Pinpoint the cell where the given text exists, returning its (X, Y) midpoint coordinate. 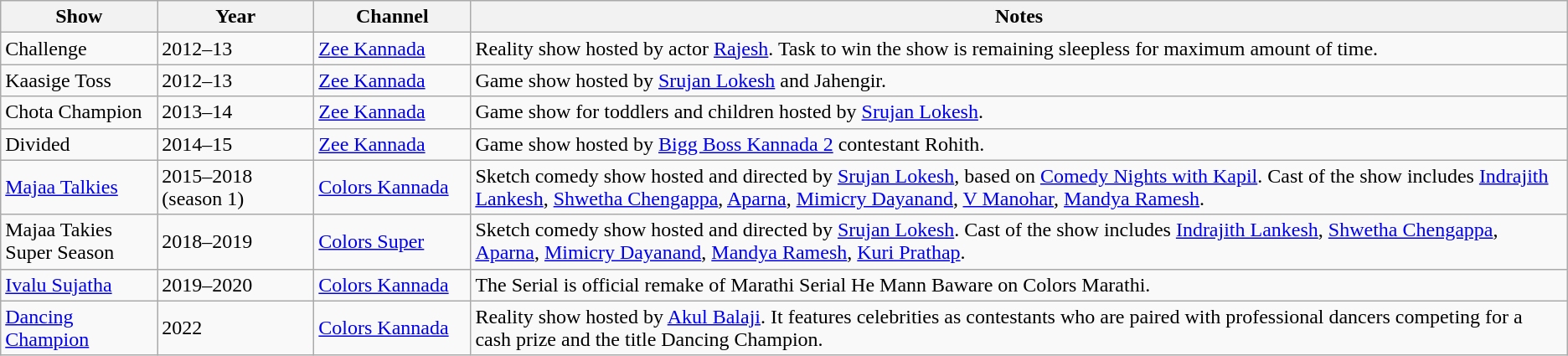
Game show for toddlers and children hosted by Srujan Lokesh. (1019, 112)
2013–14 (236, 112)
Dancing Champion (79, 328)
2018–2019 (236, 241)
Reality show hosted by actor Rajesh. Task to win the show is remaining sleepless for maximum amount of time. (1019, 49)
Majaa Takies Super Season (79, 241)
2015–2018 (season 1) (236, 188)
Majaa Talkies (79, 188)
Show (79, 17)
Channel (392, 17)
Notes (1019, 17)
2022 (236, 328)
Chota Champion (79, 112)
Game show hosted by Srujan Lokesh and Jahengir. (1019, 80)
Game show hosted by Bigg Boss Kannada 2 contestant Rohith. (1019, 144)
Challenge (79, 49)
Year (236, 17)
The Serial is official remake of Marathi Serial He Mann Baware on Colors Marathi. (1019, 285)
Divided (79, 144)
2019–2020 (236, 285)
Colors Super (392, 241)
Ivalu Sujatha (79, 285)
2014–15 (236, 144)
Kaasige Toss (79, 80)
